Scan for the cell matching the given text and deliver its (X, Y) coordinate at center. 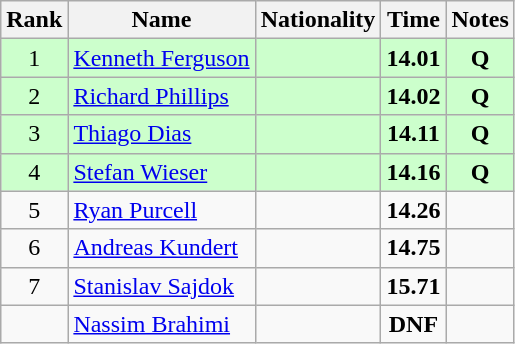
3 (34, 134)
14.01 (414, 58)
2 (34, 96)
4 (34, 172)
Nationality (318, 20)
14.16 (414, 172)
Richard Phillips (162, 96)
6 (34, 248)
DNF (414, 324)
Name (162, 20)
Notes (480, 20)
14.11 (414, 134)
14.26 (414, 210)
Thiago Dias (162, 134)
7 (34, 286)
15.71 (414, 286)
Andreas Kundert (162, 248)
Stanislav Sajdok (162, 286)
14.02 (414, 96)
Nassim Brahimi (162, 324)
1 (34, 58)
14.75 (414, 248)
Ryan Purcell (162, 210)
Rank (34, 20)
Time (414, 20)
Stefan Wieser (162, 172)
Kenneth Ferguson (162, 58)
5 (34, 210)
